For the text-containing cell, return its midpoint in (x, y) coordinate format. 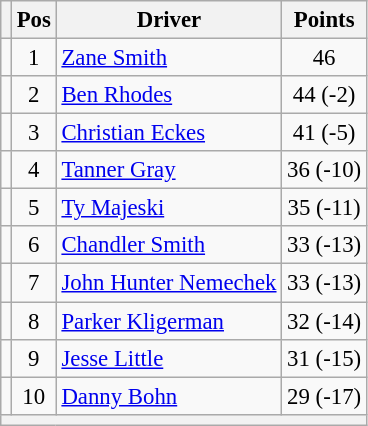
4 (34, 170)
35 (-11) (324, 208)
6 (34, 245)
29 (-17) (324, 396)
10 (34, 396)
46 (324, 58)
3 (34, 133)
Christian Eckes (169, 133)
Points (324, 20)
9 (34, 358)
John Hunter Nemechek (169, 283)
Ty Majeski (169, 208)
Driver (169, 20)
5 (34, 208)
2 (34, 95)
Danny Bohn (169, 396)
32 (-14) (324, 321)
7 (34, 283)
36 (-10) (324, 170)
Tanner Gray (169, 170)
31 (-15) (324, 358)
8 (34, 321)
41 (-5) (324, 133)
Pos (34, 20)
44 (-2) (324, 95)
Ben Rhodes (169, 95)
Parker Kligerman (169, 321)
Chandler Smith (169, 245)
Jesse Little (169, 358)
Zane Smith (169, 58)
1 (34, 58)
